Scan for the cell matching the given text and deliver its [x, y] coordinate at center. 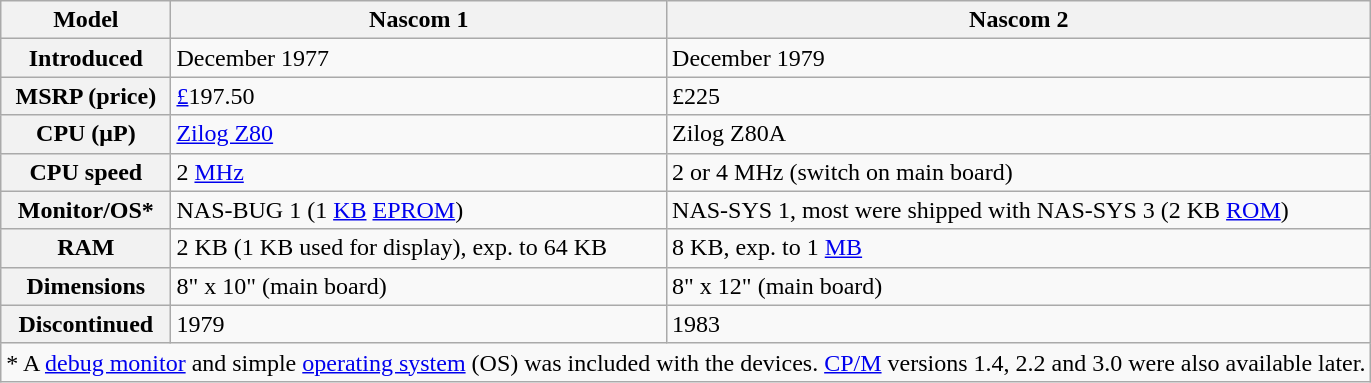
December 1977 [419, 58]
2 or 4 MHz (switch on main board) [1019, 172]
8" x 10" (main board) [419, 286]
Model [86, 20]
Nascom 1 [419, 20]
2 MHz [419, 172]
Monitor/OS* [86, 210]
* A debug monitor and simple operating system (OS) was included with the devices. CP/M versions 1.4, 2.2 and 3.0 were also available later. [686, 362]
NAS-BUG 1 (1 KB EPROM) [419, 210]
MSRP (price) [86, 96]
Zilog Z80A [1019, 134]
8 KB, exp. to 1 MB [1019, 248]
CPU (μP) [86, 134]
£225 [1019, 96]
Discontinued [86, 324]
Zilog Z80 [419, 134]
£197.50 [419, 96]
1979 [419, 324]
Nascom 2 [1019, 20]
1983 [1019, 324]
8" x 12" (main board) [1019, 286]
December 1979 [1019, 58]
2 KB (1 KB used for display), exp. to 64 KB [419, 248]
CPU speed [86, 172]
NAS-SYS 1, most were shipped with NAS-SYS 3 (2 KB ROM) [1019, 210]
Introduced [86, 58]
RAM [86, 248]
Dimensions [86, 286]
